Scan for the cell matching the given text and deliver its (x, y) coordinate at center. 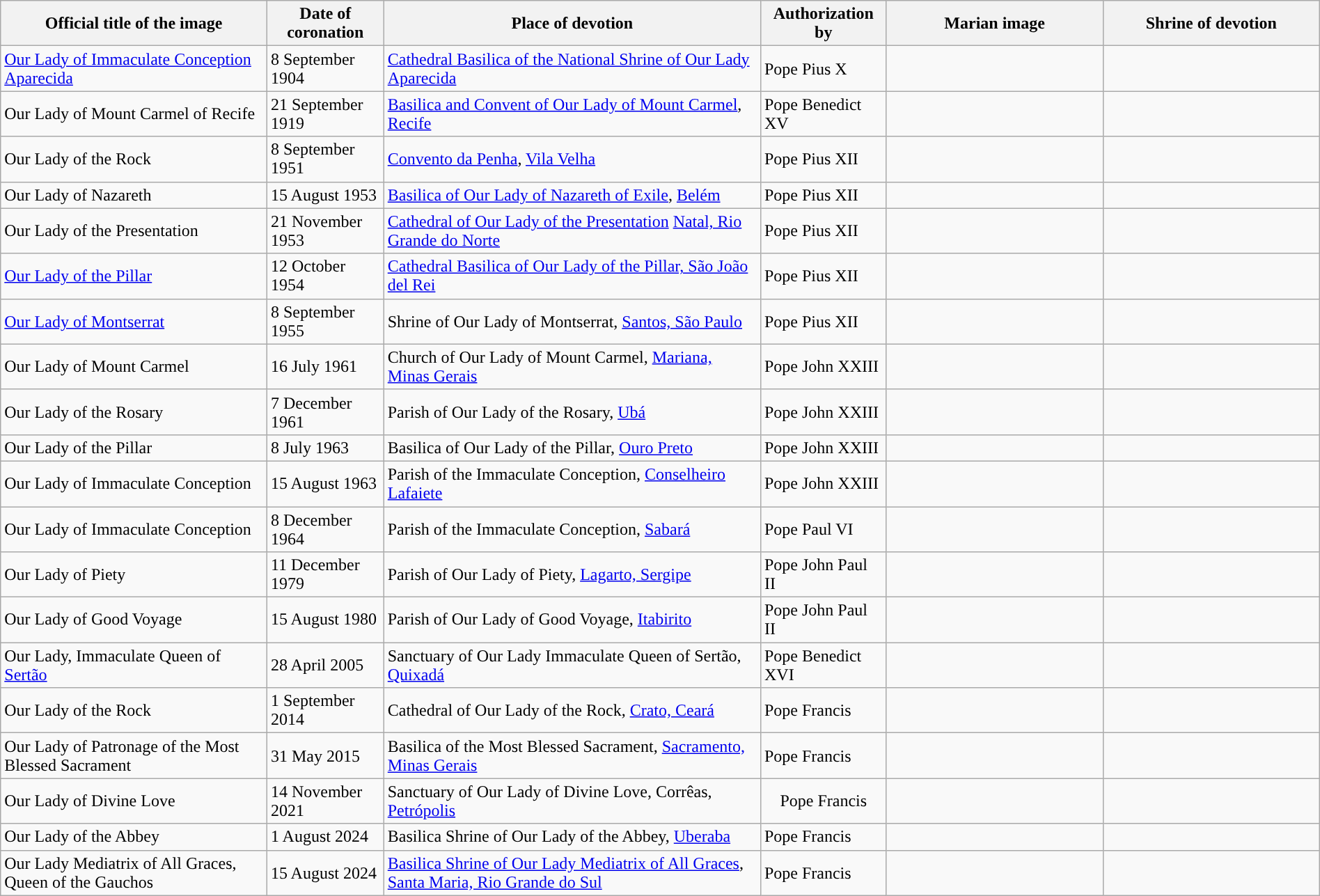
Parish of Our Lady of the Rosary, Ubá (572, 412)
Shrine of devotion (1211, 24)
Basilica Shrine of Our Lady Mediatrix of All Graces, Santa Maria, Rio Grande do Sul (572, 873)
Date of coronation (325, 24)
Our Lady of Mount Carmel (134, 366)
Pope Benedict XVI (823, 666)
8 September 1951 (325, 159)
Our Lady of the Presentation (134, 231)
Basilica of Our Lady of Nazareth of Exile, Belém (572, 195)
Convento da Penha, Vila Velha (572, 159)
Our Lady of Divine Love (134, 801)
28 April 2005 (325, 666)
Our Lady of Montserrat (134, 322)
Our Lady of Good Voyage (134, 620)
Sanctuary of Our Lady of Divine Love, Corrêas, Petrópolis (572, 801)
12 October 1954 (325, 276)
Cathedral of Our Lady of the Rock, Crato, Ceará (572, 710)
Basilica of the Most Blessed Sacrament, Sacramento, Minas Gerais (572, 756)
8 December 1964 (325, 529)
Pope Paul VI (823, 529)
Parish of the Immaculate Conception, Sabará (572, 529)
Sanctuary of Our Lady Immaculate Queen of Sertão, Quixadá (572, 666)
Parish of Our Lady of Piety, Lagarto, Sergipe (572, 575)
Our Lady of Patronage of the Most Blessed Sacrament (134, 756)
Pope Benedict XV (823, 114)
Official title of the image (134, 24)
31 May 2015 (325, 756)
Cathedral Basilica of the National Shrine of Our Lady Aparecida (572, 68)
Basilica and Convent of Our Lady of Mount Carmel, Recife (572, 114)
15 August 1963 (325, 483)
Our Lady of the Rosary (134, 412)
Marian image (994, 24)
8 September 1904 (325, 68)
8 July 1963 (325, 448)
Our Lady of the Abbey (134, 837)
1 August 2024 (325, 837)
15 August 1980 (325, 620)
14 November 2021 (325, 801)
Our Lady Mediatrix of All Graces, Queen of the Gauchos (134, 873)
21 November 1953 (325, 231)
7 December 1961 (325, 412)
11 December 1979 (325, 575)
15 August 2024 (325, 873)
Church of Our Lady of Mount Carmel, Mariana, Minas Gerais (572, 366)
15 August 1953 (325, 195)
Authorization by (823, 24)
Pope Pius X (823, 68)
Place of devotion (572, 24)
8 September 1955 (325, 322)
Basilica Shrine of Our Lady of the Abbey, Uberaba (572, 837)
Basilica of Our Lady of the Pillar, Ouro Preto (572, 448)
Cathedral of Our Lady of the Presentation Natal, Rio Grande do Norte (572, 231)
Cathedral Basilica of Our Lady of the Pillar, São João del Rei (572, 276)
Shrine of Our Lady of Montserrat, Santos, São Paulo (572, 322)
Our Lady of Nazareth (134, 195)
1 September 2014 (325, 710)
21 September 1919 (325, 114)
Parish of Our Lady of Good Voyage, Itabirito (572, 620)
Our Lady of Mount Carmel of Recife (134, 114)
Our Lady of Immaculate Conception Aparecida (134, 68)
Our Lady, Immaculate Queen of Sertão (134, 666)
Parish of the Immaculate Conception, Conselheiro Lafaiete (572, 483)
16 July 1961 (325, 366)
Our Lady of Piety (134, 575)
